Determine the (x, y) coordinate at the center of the cell enclosing the given text.  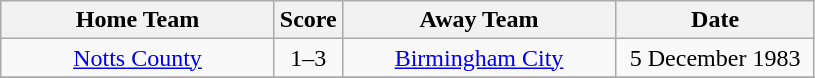
Date (716, 20)
1–3 (308, 58)
5 December 1983 (716, 58)
Score (308, 20)
Notts County (138, 58)
Birmingham City (479, 58)
Away Team (479, 20)
Home Team (138, 20)
